Detect which cell encompasses the target text, then output its (X, Y) center coordinate. 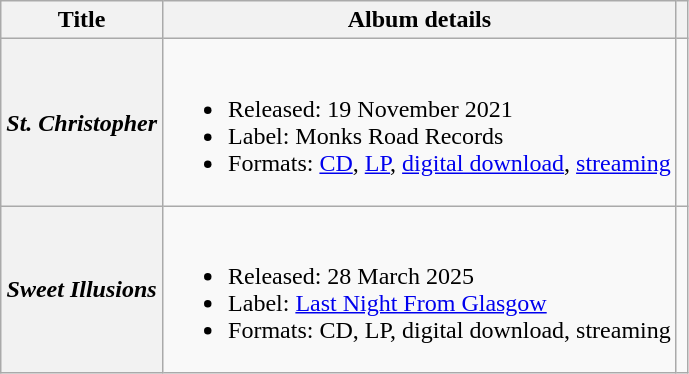
Released: 19 November 2021Label: Monks Road RecordsFormats: CD, LP, digital download, streaming (420, 122)
St. Christopher (82, 122)
Sweet Illusions (82, 290)
Album details (420, 20)
Released: 28 March 2025Label: Last Night From GlasgowFormats: CD, LP, digital download, streaming (420, 290)
Title (82, 20)
